Find where the given text appears and provide that cell's center as (X, Y) coordinate. 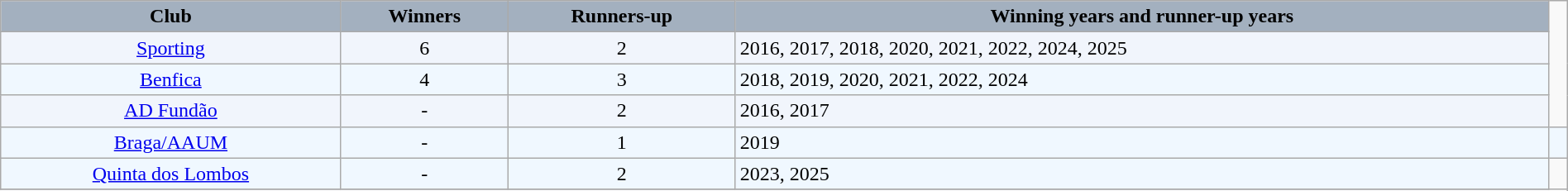
Winners (424, 17)
Runners-up (622, 17)
Sporting (170, 48)
6 (424, 48)
Winning years and runner-up years (1141, 17)
2018, 2019, 2020, 2021, 2022, 2024 (1141, 79)
Quinta dos Lombos (170, 174)
3 (622, 79)
Club (170, 17)
2016, 2017, 2018, 2020, 2021, 2022, 2024, 2025 (1141, 48)
2023, 2025 (1141, 174)
2019 (1141, 142)
1 (622, 142)
Benfica (170, 79)
Braga/AAUM (170, 142)
2016, 2017 (1141, 111)
4 (424, 79)
AD Fundão (170, 111)
